Output the [X, Y] coordinate of the center of the cell containing the given text.  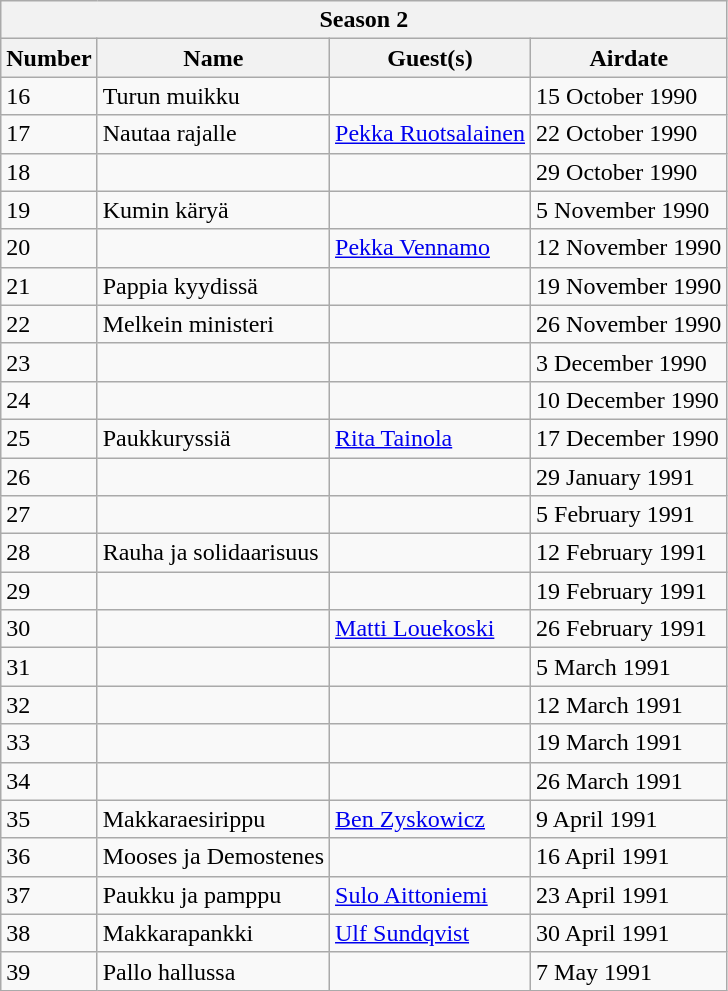
17 December 1990 [629, 438]
Paukkuryssiä [213, 438]
9 April 1991 [629, 819]
Makkaraesirippu [213, 819]
Ulf Sundqvist [430, 933]
12 March 1991 [629, 705]
33 [49, 743]
15 October 1990 [629, 96]
19 November 1990 [629, 286]
29 October 1990 [629, 172]
Sulo Aittoniemi [430, 895]
10 December 1990 [629, 400]
Turun muikku [213, 96]
12 February 1991 [629, 553]
19 [49, 210]
38 [49, 933]
26 [49, 477]
22 October 1990 [629, 134]
7 May 1991 [629, 971]
Rauha ja solidaarisuus [213, 553]
Pekka Vennamo [430, 248]
5 February 1991 [629, 515]
17 [49, 134]
22 [49, 324]
30 [49, 629]
24 [49, 400]
Season 2 [364, 20]
34 [49, 781]
30 April 1991 [629, 933]
18 [49, 172]
29 [49, 591]
21 [49, 286]
3 December 1990 [629, 362]
Name [213, 58]
Number [49, 58]
36 [49, 857]
12 November 1990 [629, 248]
25 [49, 438]
Makkarapankki [213, 933]
31 [49, 667]
27 [49, 515]
19 March 1991 [629, 743]
32 [49, 705]
23 April 1991 [629, 895]
Nautaa rajalle [213, 134]
Kumin käryä [213, 210]
16 April 1991 [629, 857]
26 November 1990 [629, 324]
39 [49, 971]
Rita Tainola [430, 438]
5 November 1990 [629, 210]
23 [49, 362]
Pallo hallussa [213, 971]
Pekka Ruotsalainen [430, 134]
Melkein ministeri [213, 324]
Airdate [629, 58]
20 [49, 248]
26 February 1991 [629, 629]
37 [49, 895]
28 [49, 553]
26 March 1991 [629, 781]
16 [49, 96]
Guest(s) [430, 58]
35 [49, 819]
29 January 1991 [629, 477]
5 March 1991 [629, 667]
Ben Zyskowicz [430, 819]
Mooses ja Demostenes [213, 857]
Pappia kyydissä [213, 286]
19 February 1991 [629, 591]
Matti Louekoski [430, 629]
Paukku ja pamppu [213, 895]
